Extract the (X, Y) coordinate from the center of the cell holding the provided text.  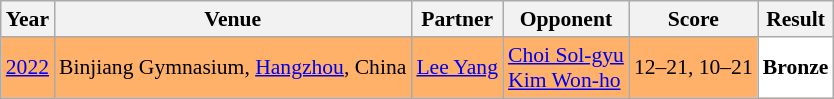
Binjiang Gymnasium, Hangzhou, China (232, 68)
2022 (28, 68)
Choi Sol-gyu Kim Won-ho (566, 68)
Venue (232, 19)
Bronze (796, 68)
Opponent (566, 19)
Partner (457, 19)
12–21, 10–21 (694, 68)
Lee Yang (457, 68)
Result (796, 19)
Score (694, 19)
Year (28, 19)
